Search for the cell housing the specified text and yield its [x, y] center coordinate. 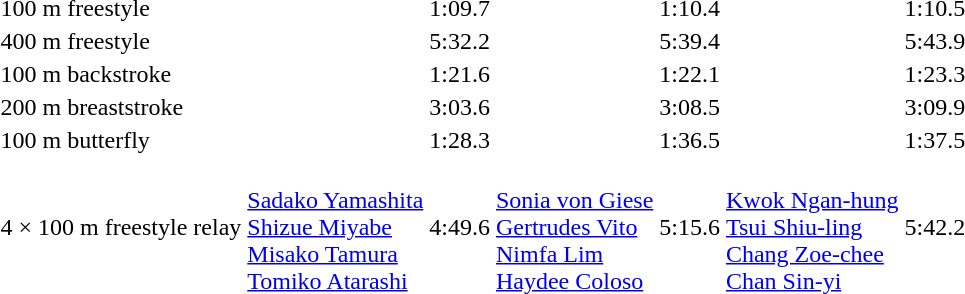
1:22.1 [690, 74]
1:28.3 [460, 140]
5:39.4 [690, 41]
1:21.6 [460, 74]
3:03.6 [460, 107]
5:32.2 [460, 41]
1:36.5 [690, 140]
3:08.5 [690, 107]
